For the text-containing cell, return its midpoint in (X, Y) coordinate format. 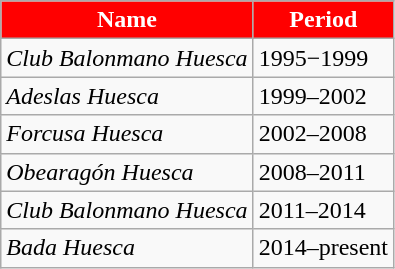
Bada Huesca (127, 248)
2008–2011 (323, 172)
2002–2008 (323, 134)
Adeslas Huesca (127, 96)
1995−1999 (323, 58)
2014–present (323, 248)
Forcusa Huesca (127, 134)
Period (323, 20)
1999–2002 (323, 96)
Obearagón Huesca (127, 172)
Name (127, 20)
2011–2014 (323, 210)
